Pinpoint the cell where the given text exists, returning its (x, y) midpoint coordinate. 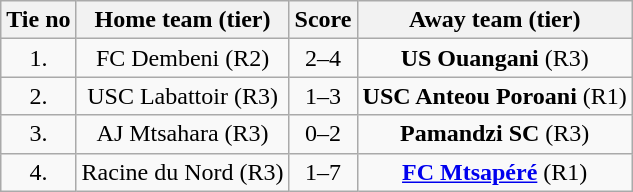
US Ouangani (R3) (494, 58)
3. (38, 134)
4. (38, 172)
Home team (tier) (182, 20)
Racine du Nord (R3) (182, 172)
2–4 (323, 58)
Pamandzi SC (R3) (494, 134)
1–7 (323, 172)
1–3 (323, 96)
USC Anteou Poroani (R1) (494, 96)
Score (323, 20)
0–2 (323, 134)
2. (38, 96)
Away team (tier) (494, 20)
1. (38, 58)
USC Labattoir (R3) (182, 96)
Tie no (38, 20)
AJ Mtsahara (R3) (182, 134)
FC Mtsapéré (R1) (494, 172)
FC Dembeni (R2) (182, 58)
